Scan for the cell matching the given text and deliver its [X, Y] coordinate at center. 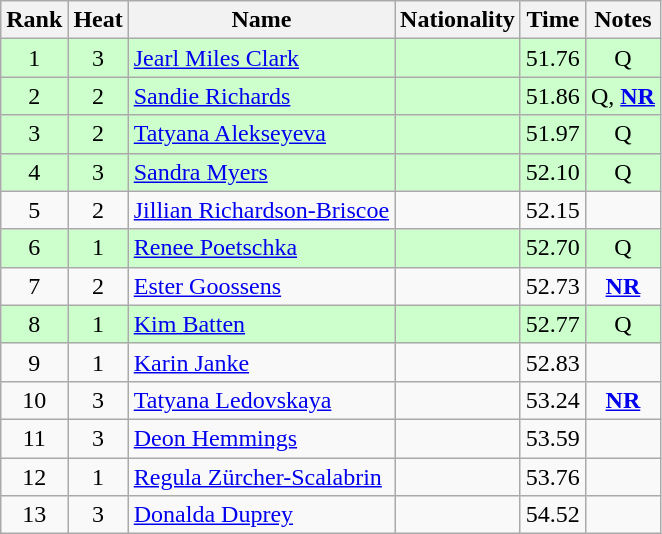
8 [34, 324]
5 [34, 210]
52.15 [552, 210]
52.10 [552, 172]
Notes [622, 20]
Nationality [458, 20]
Donalda Duprey [261, 515]
54.52 [552, 515]
53.59 [552, 438]
52.83 [552, 362]
13 [34, 515]
10 [34, 400]
Tatyana Ledovskaya [261, 400]
12 [34, 477]
51.97 [552, 134]
53.24 [552, 400]
Name [261, 20]
Regula Zürcher-Scalabrin [261, 477]
Rank [34, 20]
Kim Batten [261, 324]
51.86 [552, 96]
11 [34, 438]
Jearl Miles Clark [261, 58]
52.77 [552, 324]
51.76 [552, 58]
6 [34, 248]
Sandra Myers [261, 172]
4 [34, 172]
Q, NR [622, 96]
7 [34, 286]
Karin Janke [261, 362]
Time [552, 20]
Tatyana Alekseyeva [261, 134]
Deon Hemmings [261, 438]
52.70 [552, 248]
Jillian Richardson-Briscoe [261, 210]
53.76 [552, 477]
52.73 [552, 286]
Heat [98, 20]
9 [34, 362]
Renee Poetschka [261, 248]
Sandie Richards [261, 96]
Ester Goossens [261, 286]
